Determine the (X, Y) coordinate at the center of the cell enclosing the given text.  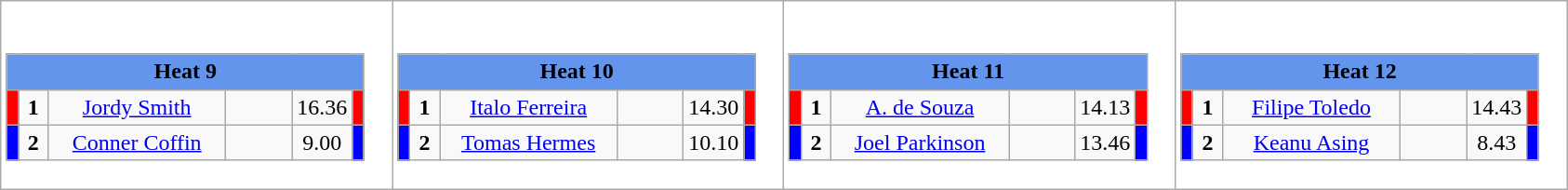
9.00 (322, 142)
14.30 (714, 107)
10.10 (714, 142)
Heat 10 (577, 72)
Italo Ferreira (528, 107)
Heat 9 1 Jordy Smith 16.36 2 Conner Coffin 9.00 (197, 95)
Tomas Hermes (528, 142)
Joel Parkinson (921, 142)
A. de Souza (921, 107)
Jordy Smith (138, 107)
Filipe Toledo (1311, 107)
Heat 10 1 Italo Ferreira 14.30 2 Tomas Hermes 10.10 (588, 95)
Heat 12 (1360, 72)
13.46 (1105, 142)
Keanu Asing (1311, 142)
14.13 (1105, 107)
Heat 12 1 Filipe Toledo 14.43 2 Keanu Asing 8.43 (1371, 95)
Heat 11 1 A. de Souza 14.13 2 Joel Parkinson 13.46 (980, 95)
Conner Coffin (138, 142)
14.43 (1497, 107)
8.43 (1497, 142)
16.36 (322, 107)
Heat 9 (185, 72)
Heat 11 (968, 72)
